Detect which cell encompasses the target text, then output its (X, Y) center coordinate. 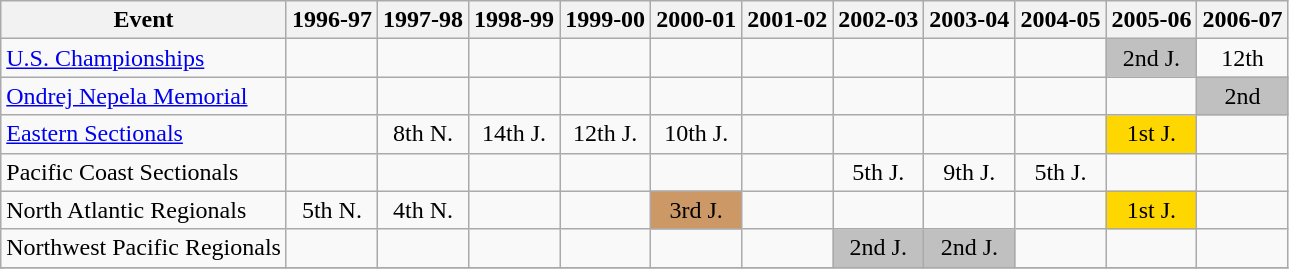
12th (1242, 58)
2nd (1242, 96)
2003-04 (970, 20)
12th J. (606, 134)
2002-03 (878, 20)
U.S. Championships (144, 58)
1999-00 (606, 20)
4th N. (422, 210)
2005-06 (1152, 20)
10th J. (696, 134)
2001-02 (788, 20)
Ondrej Nepela Memorial (144, 96)
1997-98 (422, 20)
Eastern Sectionals (144, 134)
2004-05 (1060, 20)
Pacific Coast Sectionals (144, 172)
3rd J. (696, 210)
North Atlantic Regionals (144, 210)
Event (144, 20)
5th N. (332, 210)
2000-01 (696, 20)
2006-07 (1242, 20)
9th J. (970, 172)
Northwest Pacific Regionals (144, 248)
1996-97 (332, 20)
1998-99 (514, 20)
8th N. (422, 134)
14th J. (514, 134)
